Capture the cell that displays the provided text and extract its [x, y] central coordinate. 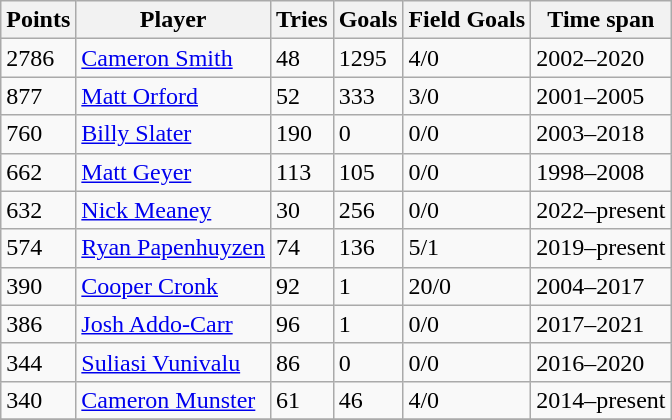
3/0 [467, 96]
Time span [601, 20]
1295 [368, 58]
190 [302, 134]
2004–2017 [601, 286]
136 [368, 248]
48 [302, 58]
2786 [38, 58]
Field Goals [467, 20]
52 [302, 96]
Cooper Cronk [174, 286]
Cameron Munster [174, 400]
46 [368, 400]
20/0 [467, 286]
Nick Meaney [174, 210]
1998–2008 [601, 172]
877 [38, 96]
30 [302, 210]
2001–2005 [601, 96]
386 [38, 324]
2014–present [601, 400]
Josh Addo-Carr [174, 324]
92 [302, 286]
Matt Geyer [174, 172]
Suliasi Vunivalu [174, 362]
Tries [302, 20]
86 [302, 362]
5/1 [467, 248]
2017–2021 [601, 324]
574 [38, 248]
74 [302, 248]
Matt Orford [174, 96]
Billy Slater [174, 134]
Ryan Papenhuyzen [174, 248]
2003–2018 [601, 134]
Points [38, 20]
662 [38, 172]
344 [38, 362]
61 [302, 400]
390 [38, 286]
96 [302, 324]
632 [38, 210]
2022–present [601, 210]
Cameron Smith [174, 58]
333 [368, 96]
2002–2020 [601, 58]
2016–2020 [601, 362]
340 [38, 400]
2019–present [601, 248]
Player [174, 20]
113 [302, 172]
Goals [368, 20]
760 [38, 134]
105 [368, 172]
256 [368, 210]
